Find where the given text appears and provide that cell's center as (X, Y) coordinate. 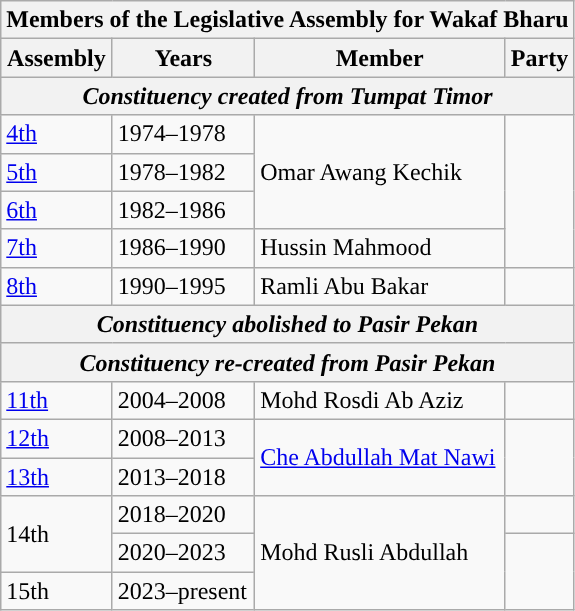
1986–1990 (183, 248)
15th (56, 591)
12th (56, 438)
1982–1986 (183, 210)
Hussin Mahmood (380, 248)
Mohd Rosdi Ab Aziz (380, 400)
Mohd Rusli Abdullah (380, 553)
7th (56, 248)
8th (56, 286)
13th (56, 477)
Members of the Legislative Assembly for Wakaf Bharu (288, 20)
1974–1978 (183, 134)
Omar Awang Kechik (380, 172)
6th (56, 210)
2023–present (183, 591)
11th (56, 400)
Assembly (56, 58)
5th (56, 172)
Che Abdullah Mat Nawi (380, 457)
Party (540, 58)
Ramli Abu Bakar (380, 286)
2008–2013 (183, 438)
2004–2008 (183, 400)
2020–2023 (183, 553)
Member (380, 58)
2018–2020 (183, 515)
14th (56, 534)
4th (56, 134)
Years (183, 58)
Constituency re-created from Pasir Pekan (288, 362)
Constituency created from Tumpat Timor (288, 96)
2013–2018 (183, 477)
Constituency abolished to Pasir Pekan (288, 324)
1990–1995 (183, 286)
1978–1982 (183, 172)
